Determine the (X, Y) coordinate at the center of the cell enclosing the given text.  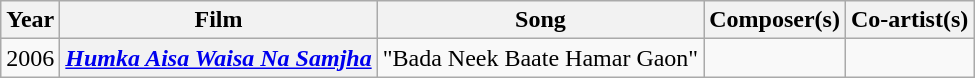
Humka Aisa Waisa Na Samjha (218, 58)
Song (540, 20)
Co-artist(s) (909, 20)
Film (218, 20)
"Bada Neek Baate Hamar Gaon" (540, 58)
Year (30, 20)
Composer(s) (775, 20)
2006 (30, 58)
